Search for the cell housing the specified text and yield its [X, Y] center coordinate. 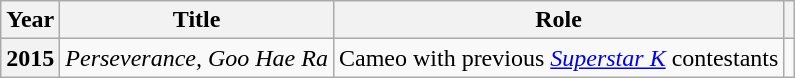
2015 [30, 58]
Year [30, 20]
Perseverance, Goo Hae Ra [197, 58]
Role [558, 20]
Cameo with previous Superstar K contestants [558, 58]
Title [197, 20]
